Pinpoint the cell where the given text exists, returning its [x, y] midpoint coordinate. 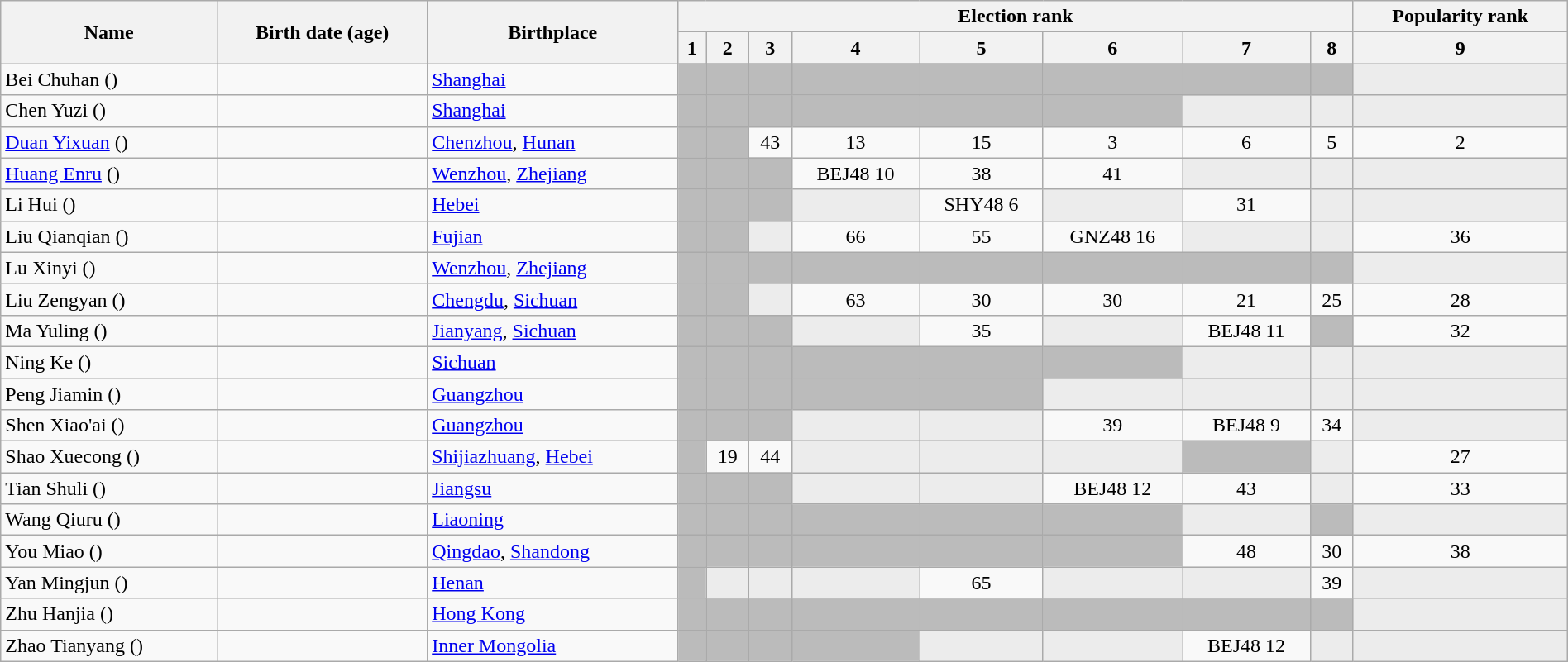
Birth date (age) [323, 32]
1 [692, 48]
21 [1247, 299]
Liu Qianqian () [109, 236]
BEJ48 11 [1247, 331]
Duan Yixuan () [109, 142]
Qingdao, Shandong [552, 551]
Wang Qiuru () [109, 520]
Hong Kong [552, 614]
Ma Yuling () [109, 331]
Birthplace [552, 32]
8 [1331, 48]
Liu Zengyan () [109, 299]
Hebei [552, 205]
66 [855, 236]
55 [981, 236]
Henan [552, 583]
25 [1331, 299]
Li Hui () [109, 205]
You Miao () [109, 551]
4 [855, 48]
SHY48 6 [981, 205]
65 [981, 583]
Lu Xinyi () [109, 268]
Popularity rank [1460, 17]
Liaoning [552, 520]
7 [1247, 48]
Sichuan [552, 362]
Peng Jiamin () [109, 394]
Election rank [1016, 17]
Shao Xuecong () [109, 457]
19 [728, 457]
BEJ48 10 [855, 174]
Ning Ke () [109, 362]
Bei Chuhan () [109, 79]
Chenzhou, Hunan [552, 142]
31 [1247, 205]
Chen Yuzi () [109, 111]
Zhu Hanjia () [109, 614]
15 [981, 142]
Name [109, 32]
35 [981, 331]
BEJ48 9 [1247, 426]
63 [855, 299]
Jiangsu [552, 488]
28 [1460, 299]
13 [855, 142]
48 [1247, 551]
Huang Enru () [109, 174]
Inner Mongolia [552, 645]
9 [1460, 48]
41 [1113, 174]
Tian Shuli () [109, 488]
36 [1460, 236]
27 [1460, 457]
GNZ48 16 [1113, 236]
Shen Xiao'ai () [109, 426]
44 [770, 457]
Jianyang, Sichuan [552, 331]
Yan Mingjun () [109, 583]
32 [1460, 331]
34 [1331, 426]
Zhao Tianyang () [109, 645]
Chengdu, Sichuan [552, 299]
Shijiazhuang, Hebei [552, 457]
33 [1460, 488]
Fujian [552, 236]
